Provide the [X, Y] coordinate of the cell's center where the given text is located.  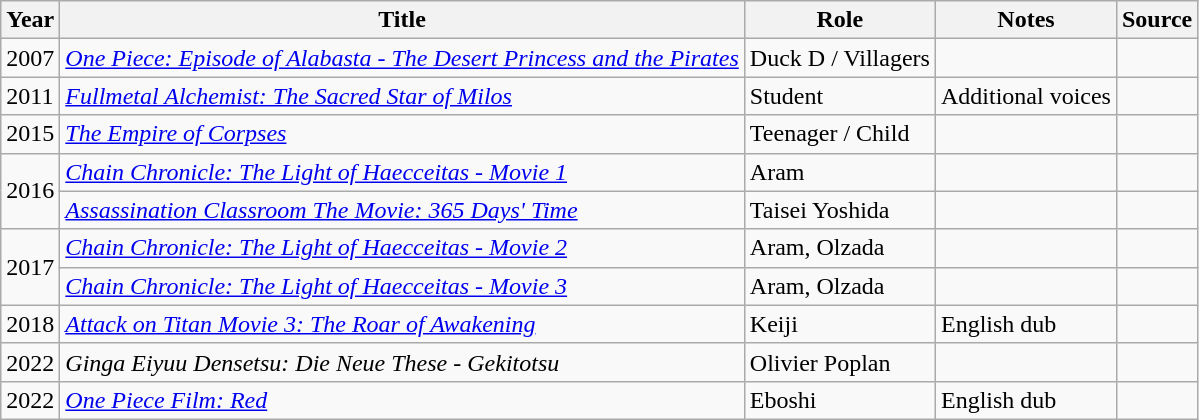
Assassination Classroom The Movie: 365 Days' Time [402, 210]
Duck D / Villagers [840, 58]
Role [840, 20]
2018 [30, 324]
One Piece: Episode of Alabasta - The Desert Princess and the Pirates [402, 58]
Teenager / Child [840, 134]
Keiji [840, 324]
Source [1156, 20]
Chain Chronicle: The Light of Haecceitas - Movie 2 [402, 248]
Attack on Titan Movie 3: The Roar of Awakening [402, 324]
Ginga Eiyuu Densetsu: Die Neue These - Gekitotsu [402, 362]
Chain Chronicle: The Light of Haecceitas - Movie 3 [402, 286]
Aram [840, 172]
One Piece Film: Red [402, 400]
Chain Chronicle: The Light of Haecceitas - Movie 1 [402, 172]
Taisei Yoshida [840, 210]
Additional voices [1026, 96]
Olivier Poplan [840, 362]
2017 [30, 267]
Eboshi [840, 400]
2015 [30, 134]
2007 [30, 58]
The Empire of Corpses [402, 134]
Fullmetal Alchemist: The Sacred Star of Milos [402, 96]
Year [30, 20]
Notes [1026, 20]
Student [840, 96]
2011 [30, 96]
2016 [30, 191]
Title [402, 20]
